For the text-containing cell, return its midpoint in [X, Y] coordinate format. 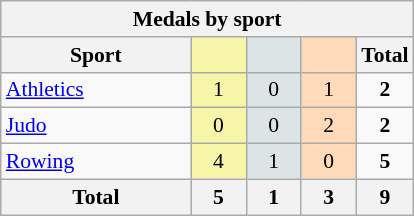
9 [384, 197]
Judo [96, 126]
Athletics [96, 90]
Medals by sport [208, 19]
Sport [96, 55]
Rowing [96, 162]
3 [328, 197]
4 [218, 162]
